Detect which cell encompasses the target text, then output its (x, y) center coordinate. 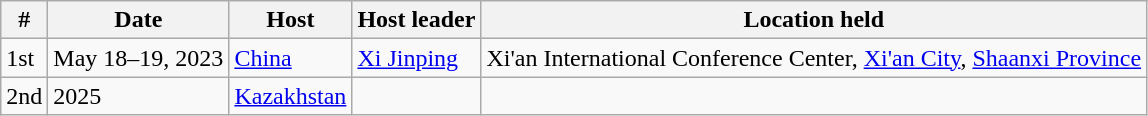
Kazakhstan (290, 96)
Xi Jinping (416, 58)
May 18–19, 2023 (138, 58)
Host (290, 20)
Host leader (416, 20)
# (24, 20)
2nd (24, 96)
China (290, 58)
2025 (138, 96)
Location held (814, 20)
Date (138, 20)
Xi'an International Conference Center, Xi'an City, Shaanxi Province (814, 58)
1st (24, 58)
